Locate the cell with the specified text and output its [X, Y] center coordinate. 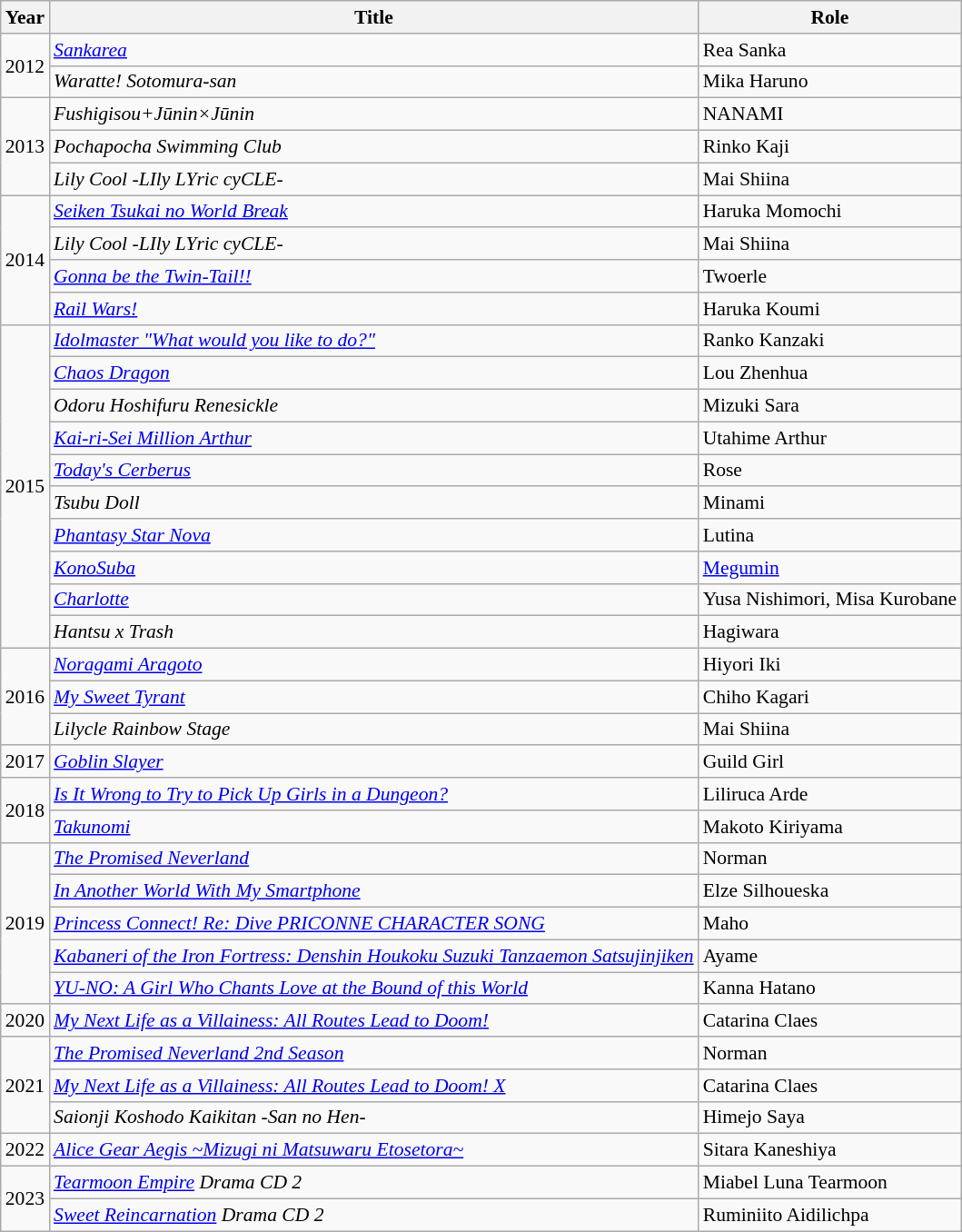
Role [830, 17]
In Another World With My Smartphone [374, 891]
Liliruca Arde [830, 794]
Mika Haruno [830, 82]
2012 [25, 65]
Pochapocha Swimming Club [374, 147]
Yusa Nishimori, Misa Kurobane [830, 600]
Goblin Slayer [374, 762]
Hantsu x Trash [374, 632]
2022 [25, 1150]
Waratte! Sotomura-san [374, 82]
Alice Gear Aegis ~Mizugi ni Matsuwaru Etosetora~ [374, 1150]
Hiyori Iki [830, 665]
Twoerle [830, 276]
Ranko Kanzaki [830, 341]
Title [374, 17]
Year [25, 17]
Rose [830, 471]
2019 [25, 923]
Kanna Hatano [830, 989]
Lutina [830, 535]
2020 [25, 1021]
NANAMI [830, 114]
2013 [25, 147]
Ayame [830, 956]
2014 [25, 260]
Noragami Aragoto [374, 665]
The Promised Neverland [374, 859]
The Promised Neverland 2nd Season [374, 1053]
2017 [25, 762]
Charlotte [374, 600]
Minami [830, 503]
2015 [25, 486]
2018 [25, 810]
Megumin [830, 568]
My Sweet Tyrant [374, 697]
My Next Life as a Villainess: All Routes Lead to Doom! [374, 1021]
Miabel Luna Tearmoon [830, 1183]
Himejo Saya [830, 1118]
Rea Sanka [830, 50]
2016 [25, 698]
Maho [830, 924]
Makoto Kiriyama [830, 827]
Lilycle Rainbow Stage [374, 730]
Elze Silhoueska [830, 891]
Mizuki Sara [830, 406]
Hagiwara [830, 632]
Today's Cerberus [374, 471]
My Next Life as a Villainess: All Routes Lead to Doom! X [374, 1086]
Sankarea [374, 50]
Haruka Koumi [830, 309]
Chaos Dragon [374, 373]
Ruminiito Aidilichpa [830, 1215]
Rinko Kaji [830, 147]
Odoru Hoshifuru Renesickle [374, 406]
Gonna be the Twin-Tail!! [374, 276]
Sitara Kaneshiya [830, 1150]
YU-NO: A Girl Who Chants Love at the Bound of this World [374, 989]
Tsubu Doll [374, 503]
Kai-ri-Sei Million Arthur [374, 438]
Princess Connect! Re: Dive PRICONNE CHARACTER SONG [374, 924]
Takunomi [374, 827]
KonoSuba [374, 568]
Sweet Reincarnation Drama CD 2 [374, 1215]
Lou Zhenhua [830, 373]
Idolmaster "What would you like to do?" [374, 341]
Seiken Tsukai no World Break [374, 212]
Rail Wars! [374, 309]
Saionji Koshodo Kaikitan -San no Hen- [374, 1118]
Guild Girl [830, 762]
Haruka Momochi [830, 212]
Fushigisou+Jūnin×Jūnin [374, 114]
Kabaneri of the Iron Fortress: Denshin Houkoku Suzuki Tanzaemon Satsujinjiken [374, 956]
2023 [25, 1199]
Tearmoon Empire Drama CD 2 [374, 1183]
Chiho Kagari [830, 697]
Is It Wrong to Try to Pick Up Girls in a Dungeon? [374, 794]
2021 [25, 1085]
Phantasy Star Nova [374, 535]
Utahime Arthur [830, 438]
